Return the [X, Y] coordinate for the center point of the cell that contains the specified text.  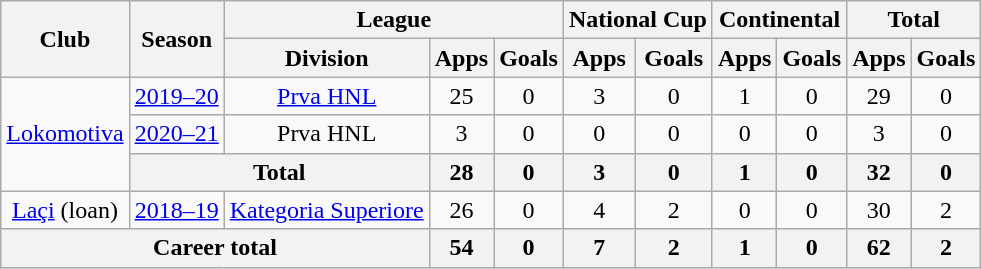
Season [176, 39]
Kategoria Superiore [326, 210]
Laçi (loan) [65, 210]
26 [461, 210]
Lokomotiva [65, 134]
30 [879, 210]
2019–20 [176, 96]
54 [461, 248]
Career total [215, 248]
Continental [779, 20]
7 [599, 248]
Club [65, 39]
62 [879, 248]
28 [461, 172]
4 [599, 210]
Division [326, 58]
2018–19 [176, 210]
2020–21 [176, 134]
29 [879, 96]
25 [461, 96]
32 [879, 172]
League [394, 20]
National Cup [638, 20]
